Provide the (x, y) coordinate of the cell's center where the given text is located.  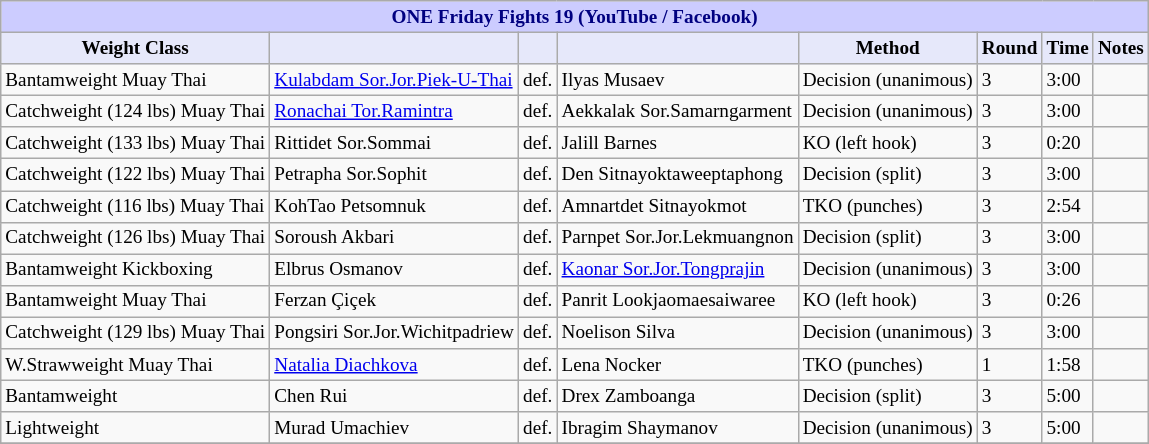
Natalia Diachkova (394, 365)
Panrit Lookjaomaesaiwaree (678, 301)
Elbrus Osmanov (394, 270)
Chen Rui (394, 396)
Catchweight (116 lbs) Muay Thai (136, 206)
Soroush Akbari (394, 238)
Petrapha Sor.Sophit (394, 175)
W.Strawweight Muay Thai (136, 365)
Time (1068, 48)
Noelison Silva (678, 333)
Bantamweight (136, 396)
Catchweight (124 lbs) Muay Thai (136, 111)
Den Sitnayoktaweeptaphong (678, 175)
Jalill Barnes (678, 143)
Notes (1120, 48)
Ibragim Shaymanov (678, 428)
KohTao Petsomnuk (394, 206)
Parnpet Sor.Jor.Lekmuangnon (678, 238)
Catchweight (133 lbs) Muay Thai (136, 143)
Bantamweight Kickboxing (136, 270)
Kaonar Sor.Jor.Tongprajin (678, 270)
0:20 (1068, 143)
Amnartdet Sitnayokmot (678, 206)
ONE Friday Fights 19 (YouTube / Facebook) (575, 17)
2:54 (1068, 206)
Drex Zamboanga (678, 396)
0:26 (1068, 301)
Catchweight (126 lbs) Muay Thai (136, 238)
Ilyas Musaev (678, 80)
Catchweight (129 lbs) Muay Thai (136, 333)
1:58 (1068, 365)
Kulabdam Sor.Jor.Piek-U-Thai (394, 80)
Catchweight (122 lbs) Muay Thai (136, 175)
Ronachai Tor.Ramintra (394, 111)
Lena Nocker (678, 365)
Rittidet Sor.Sommai (394, 143)
1 (1010, 365)
Pongsiri Sor.Jor.Wichitpadriew (394, 333)
Method (888, 48)
Weight Class (136, 48)
Murad Umachiev (394, 428)
Aekkalak Sor.Samarngarment (678, 111)
Ferzan Çiçek (394, 301)
Round (1010, 48)
Lightweight (136, 428)
